Determine the (x, y) coordinate at the center of the cell enclosing the given text.  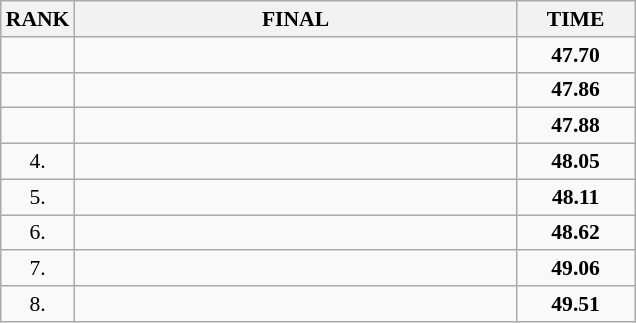
8. (38, 304)
TIME (576, 19)
RANK (38, 19)
47.86 (576, 90)
49.06 (576, 269)
47.70 (576, 55)
48.62 (576, 233)
FINAL (295, 19)
47.88 (576, 126)
6. (38, 233)
48.05 (576, 162)
5. (38, 197)
49.51 (576, 304)
4. (38, 162)
7. (38, 269)
48.11 (576, 197)
